For the text-containing cell, return its midpoint in [x, y] coordinate format. 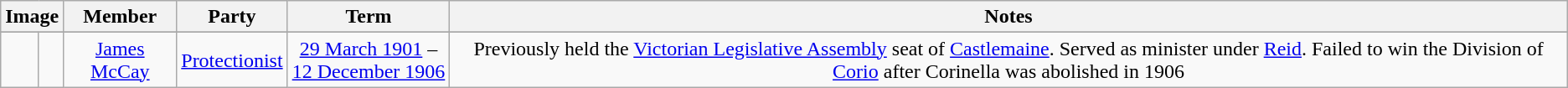
James McCay [121, 60]
29 March 1901 –12 December 1906 [369, 60]
Protectionist [232, 60]
Term [369, 17]
Notes [1008, 17]
Party [232, 17]
Member [121, 17]
Image [32, 17]
